Extract the (X, Y) coordinate from the center of the cell holding the provided text.  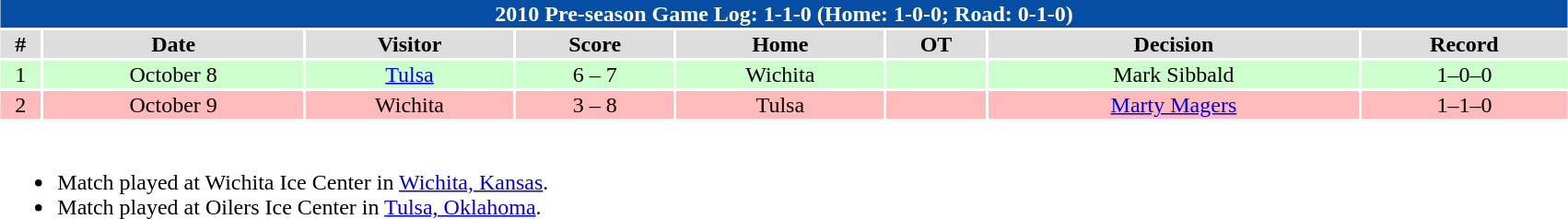
Home (780, 44)
Score (595, 44)
3 – 8 (595, 105)
October 8 (173, 75)
Marty Magers (1174, 105)
Mark Sibbald (1174, 75)
1–1–0 (1465, 105)
1–0–0 (1465, 75)
2 (20, 105)
2010 Pre-season Game Log: 1-1-0 (Home: 1-0-0; Road: 0-1-0) (784, 14)
Date (173, 44)
OT (936, 44)
1 (20, 75)
# (20, 44)
6 – 7 (595, 75)
Decision (1174, 44)
Visitor (409, 44)
October 9 (173, 105)
Record (1465, 44)
